Pinpoint the cell where the given text exists, returning its (X, Y) midpoint coordinate. 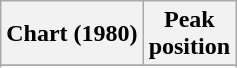
Chart (1980) (72, 34)
Peakposition (189, 34)
